For the text-containing cell, return its midpoint in [X, Y] coordinate format. 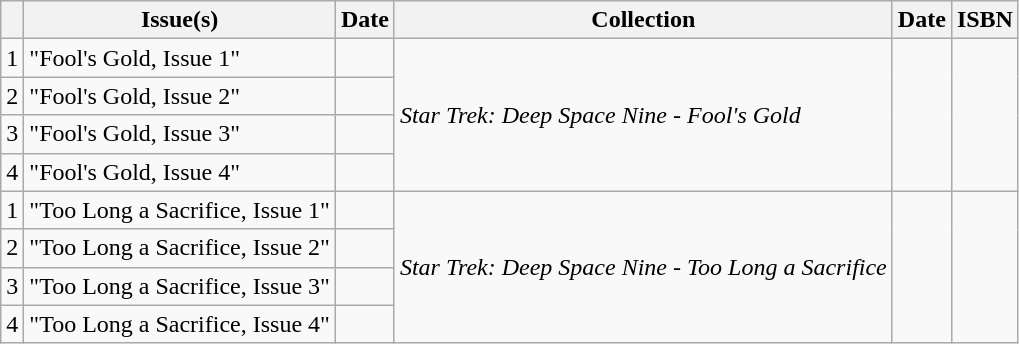
"Too Long a Sacrifice, Issue 1" [180, 210]
Collection [643, 20]
Issue(s) [180, 20]
"Fool's Gold, Issue 2" [180, 96]
"Too Long a Sacrifice, Issue 4" [180, 324]
"Fool's Gold, Issue 1" [180, 58]
Star Trek: Deep Space Nine - Too Long a Sacrifice [643, 267]
Star Trek: Deep Space Nine - Fool's Gold [643, 115]
"Too Long a Sacrifice, Issue 3" [180, 286]
ISBN [984, 20]
"Too Long a Sacrifice, Issue 2" [180, 248]
"Fool's Gold, Issue 4" [180, 172]
"Fool's Gold, Issue 3" [180, 134]
